Extract the (X, Y) coordinate from the center of the cell holding the provided text.  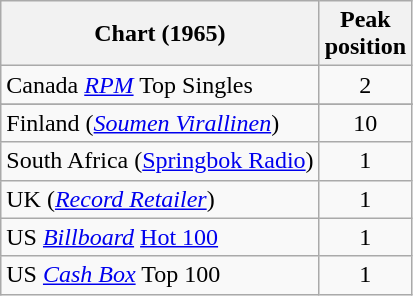
US Cash Box Top 100 (160, 275)
Canada RPM Top Singles (160, 85)
US Billboard Hot 100 (160, 237)
South Africa (Springbok Radio) (160, 161)
UK (Record Retailer) (160, 199)
Chart (1965) (160, 34)
Finland (Soumen Virallinen) (160, 123)
2 (365, 85)
Peakposition (365, 34)
10 (365, 123)
